Pinpoint the cell where the given text exists, returning its (x, y) midpoint coordinate. 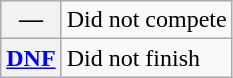
Did not finish (146, 58)
Did not compete (146, 20)
DNF (31, 58)
— (31, 20)
